Return the [x, y] coordinate for the center point of the cell that contains the specified text.  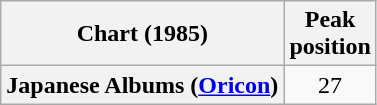
27 [330, 85]
Peak position [330, 34]
Chart (1985) [142, 34]
Japanese Albums (Oricon) [142, 85]
